Provide the (x, y) coordinate of the cell's center where the given text is located.  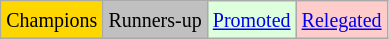
Relegated (342, 20)
Champions (52, 20)
Promoted (252, 20)
Runners-up (155, 20)
